Find where the given text appears and provide that cell's center as [X, Y] coordinate. 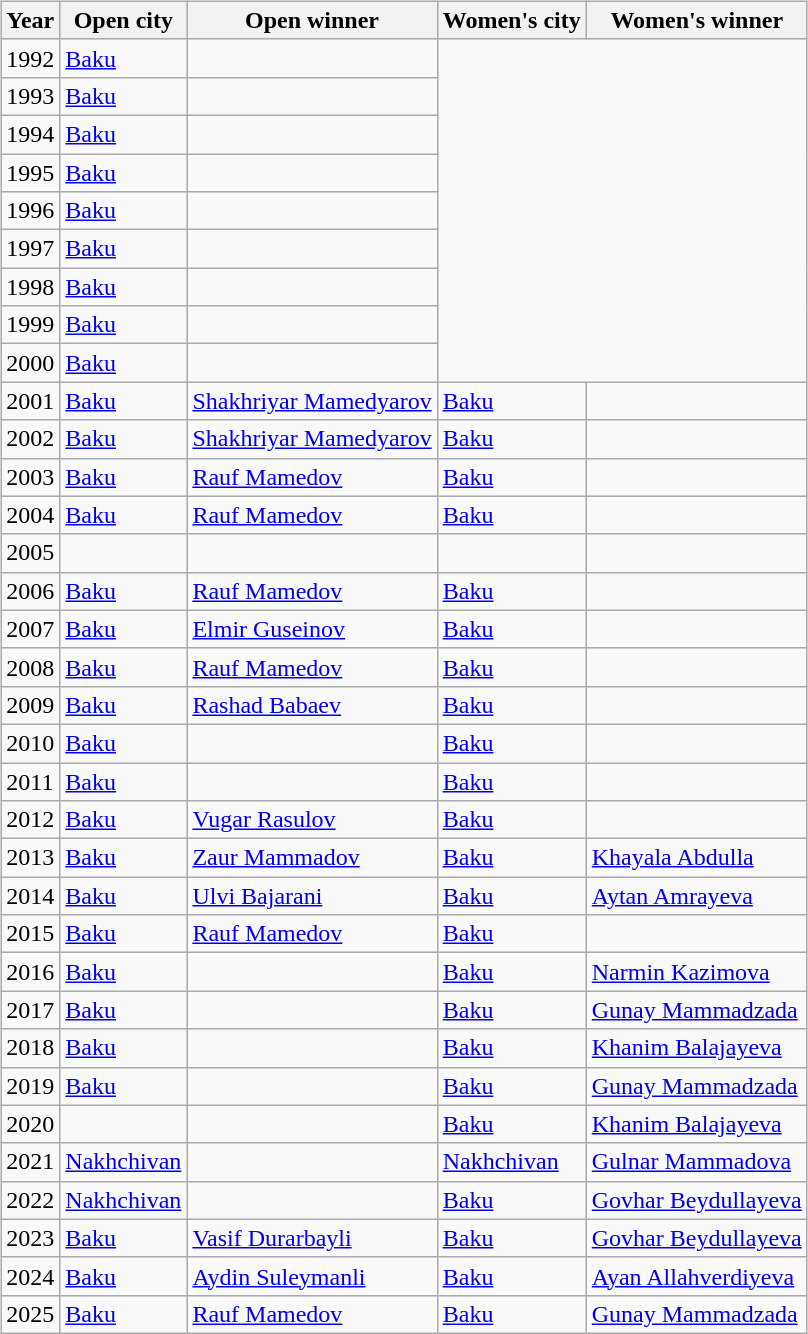
2003 [30, 477]
2019 [30, 1086]
1999 [30, 325]
Zaur Mammadov [312, 858]
Open city [124, 20]
Ulvi Bajarani [312, 896]
2012 [30, 820]
2018 [30, 1048]
Khayala Abdulla [696, 858]
Narmin Kazimova [696, 972]
2023 [30, 1238]
Elmir Guseinov [312, 629]
2010 [30, 743]
2015 [30, 934]
1994 [30, 134]
2014 [30, 896]
2020 [30, 1124]
2006 [30, 591]
1995 [30, 173]
Women's winner [696, 20]
Ayan Allahverdiyeva [696, 1276]
2002 [30, 439]
Women's city [512, 20]
2011 [30, 781]
1993 [30, 96]
1996 [30, 211]
2008 [30, 667]
2024 [30, 1276]
2007 [30, 629]
1997 [30, 249]
Rashad Babaev [312, 705]
1998 [30, 287]
Open winner [312, 20]
Vasif Durarbayli [312, 1238]
2000 [30, 363]
2017 [30, 1010]
2022 [30, 1200]
2009 [30, 705]
2001 [30, 401]
2016 [30, 972]
2013 [30, 858]
2005 [30, 553]
Aytan Amrayeva [696, 896]
2021 [30, 1162]
Aydin Suleymanli [312, 1276]
2025 [30, 1314]
1992 [30, 58]
Gulnar Mammadova [696, 1162]
Vugar Rasulov [312, 820]
Year [30, 20]
2004 [30, 515]
